Scan for the cell matching the given text and deliver its [x, y] coordinate at center. 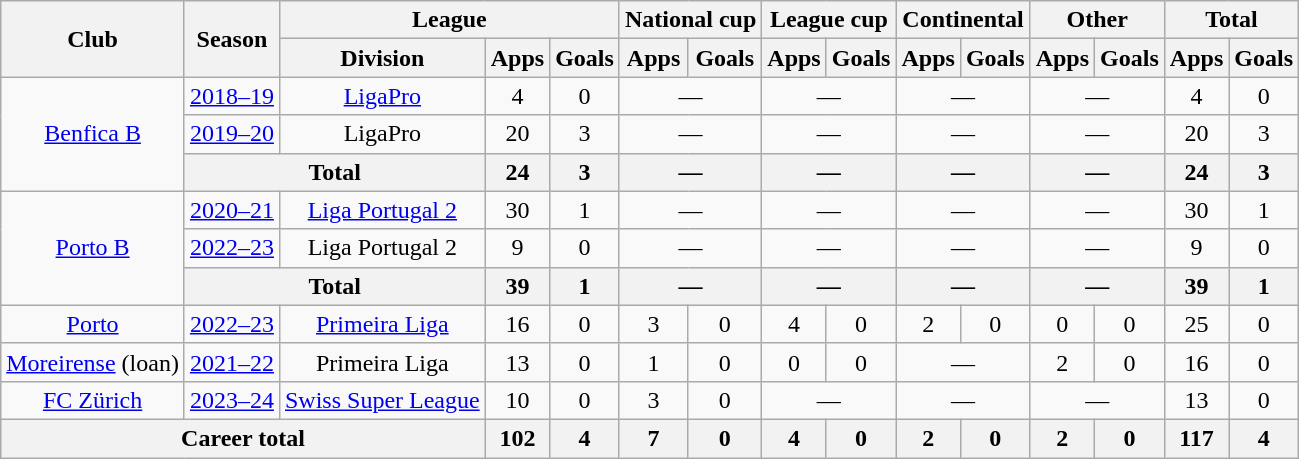
Porto [93, 324]
FC Zürich [93, 400]
2023–24 [232, 400]
Continental [963, 20]
Division [382, 58]
Benfica B [93, 134]
Moreirense (loan) [93, 362]
League cup [829, 20]
10 [517, 400]
Club [93, 39]
2018–19 [232, 96]
25 [1196, 324]
Career total [243, 438]
Swiss Super League [382, 400]
7 [653, 438]
Season [232, 39]
League [449, 20]
2019–20 [232, 134]
National cup [690, 20]
102 [517, 438]
117 [1196, 438]
2021–22 [232, 362]
2020–21 [232, 210]
Other [1097, 20]
Porto B [93, 248]
